Provide the (x, y) coordinate of the cell's center where the given text is located.  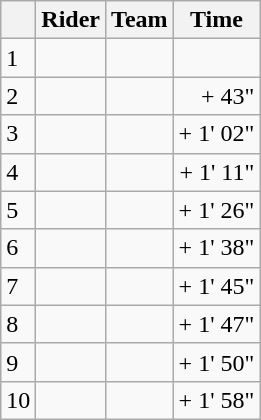
5 (18, 210)
+ 1' 50" (216, 362)
+ 1' 38" (216, 248)
+ 1' 11" (216, 172)
Rider (71, 20)
+ 1' 45" (216, 286)
1 (18, 58)
4 (18, 172)
+ 1' 26" (216, 210)
7 (18, 286)
8 (18, 324)
Team (140, 20)
6 (18, 248)
3 (18, 134)
+ 1' 58" (216, 400)
9 (18, 362)
2 (18, 96)
+ 43" (216, 96)
+ 1' 02" (216, 134)
+ 1' 47" (216, 324)
Time (216, 20)
10 (18, 400)
